Scan for the cell matching the given text and deliver its (X, Y) coordinate at center. 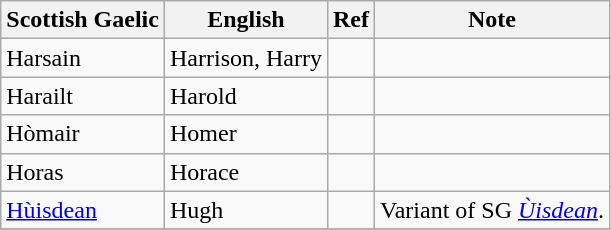
Hugh (246, 210)
Horas (83, 172)
Note (492, 20)
Ref (350, 20)
Harrison, Harry (246, 58)
Variant of SG Ùisdean. (492, 210)
Harold (246, 96)
English (246, 20)
Scottish Gaelic (83, 20)
Horace (246, 172)
Harailt (83, 96)
Homer (246, 134)
Hòmair (83, 134)
Harsain (83, 58)
Hùisdean (83, 210)
